For the text-containing cell, return its midpoint in (x, y) coordinate format. 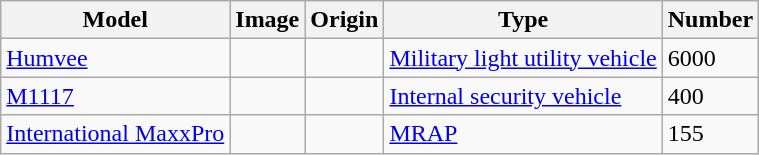
Military light utility vehicle (523, 58)
Humvee (116, 58)
M1117 (116, 96)
155 (710, 134)
400 (710, 96)
6000 (710, 58)
Type (523, 20)
Number (710, 20)
Origin (344, 20)
International MaxxPro (116, 134)
Model (116, 20)
Internal security vehicle (523, 96)
Image (268, 20)
MRAP (523, 134)
